Identify which cell holds the provided text, then report its (X, Y) central coordinate. 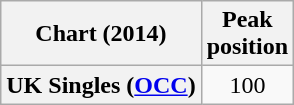
Chart (2014) (101, 34)
100 (247, 85)
Peakposition (247, 34)
UK Singles (OCC) (101, 85)
